Capture the cell that displays the provided text and extract its (X, Y) central coordinate. 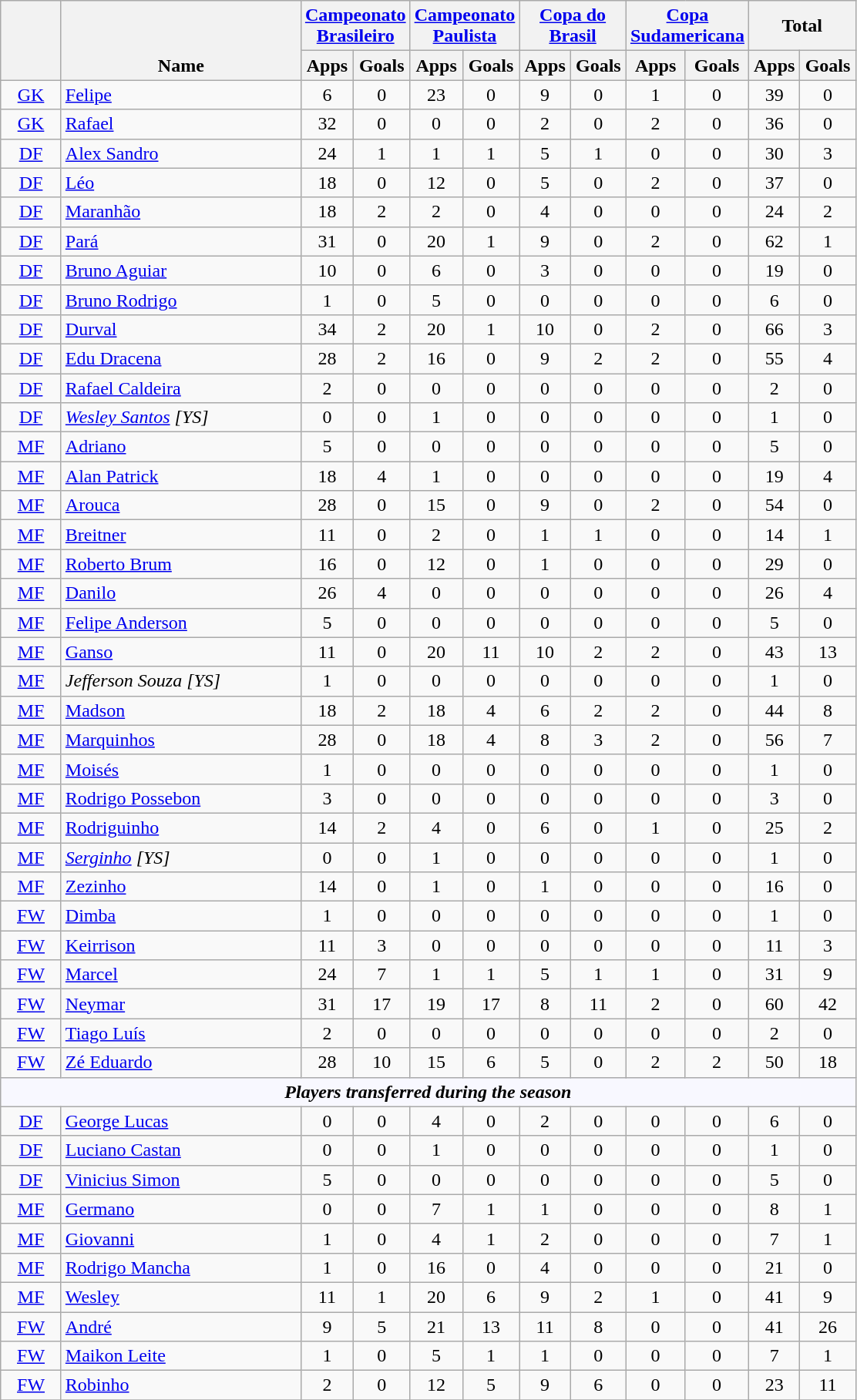
42 (828, 1004)
Campeonato Brasileiro (355, 26)
39 (774, 95)
66 (774, 329)
43 (774, 652)
Maikon Leite (180, 1356)
29 (774, 564)
Madson (180, 710)
George Lucas (180, 1121)
Neymar (180, 1004)
36 (774, 124)
Roberto Brum (180, 564)
54 (774, 505)
Adriano (180, 447)
32 (327, 124)
Campeonato Paulista (465, 26)
Maranhão (180, 212)
Felipe Anderson (180, 623)
Rodrigo Mancha (180, 1267)
Alan Patrick (180, 476)
Moisés (180, 769)
Ganso (180, 652)
Bruno Aguiar (180, 270)
Copa Sudamericana (687, 26)
50 (774, 1063)
55 (774, 358)
25 (774, 828)
56 (774, 740)
Giovanni (180, 1238)
Zé Eduardo (180, 1063)
30 (774, 153)
Léo (180, 183)
Wesley Santos [YS] (180, 418)
Durval (180, 329)
Arouca (180, 505)
Robinho (180, 1385)
Pará (180, 241)
Edu Dracena (180, 358)
34 (327, 329)
Marquinhos (180, 740)
37 (774, 183)
André (180, 1326)
Total (802, 26)
Wesley (180, 1297)
Vinicius Simon (180, 1180)
Rodriguinho (180, 828)
Bruno Rodrigo (180, 300)
Germano (180, 1209)
Rafael (180, 124)
Breitner (180, 535)
Luciano Castan (180, 1150)
Serginho [YS] (180, 858)
Name (180, 40)
Tiago Luís (180, 1033)
Zezinho (180, 887)
Dimba (180, 916)
Rafael Caldeira (180, 388)
Players transferred during the season (428, 1092)
Keirrison (180, 945)
Rodrigo Possebon (180, 798)
44 (774, 710)
62 (774, 241)
Alex Sandro (180, 153)
Copa do Brasil (573, 26)
Danilo (180, 593)
Jefferson Souza [YS] (180, 681)
Felipe (180, 95)
Marcel (180, 975)
60 (774, 1004)
